Search for the cell housing the specified text and yield its [x, y] center coordinate. 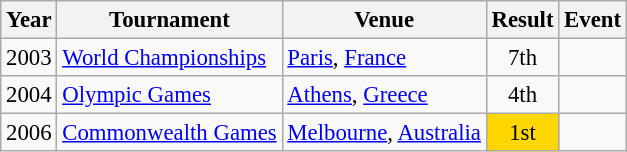
4th [522, 95]
Result [522, 20]
2003 [29, 58]
Venue [384, 20]
Event [593, 20]
World Championships [170, 58]
Tournament [170, 20]
Melbourne, Australia [384, 133]
7th [522, 58]
Olympic Games [170, 95]
1st [522, 133]
2006 [29, 133]
Year [29, 20]
Paris, France [384, 58]
Commonwealth Games [170, 133]
Athens, Greece [384, 95]
2004 [29, 95]
